Search for the cell housing the specified text and yield its (x, y) center coordinate. 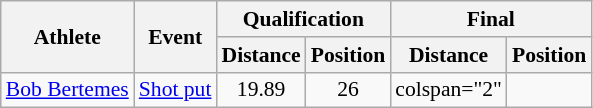
Event (176, 36)
19.89 (260, 90)
colspan="2" (448, 90)
Athlete (68, 36)
Bob Bertemes (68, 90)
Qualification (303, 19)
26 (348, 90)
Shot put (176, 90)
Final (490, 19)
